Extract the [X, Y] coordinate from the center of the cell holding the provided text.  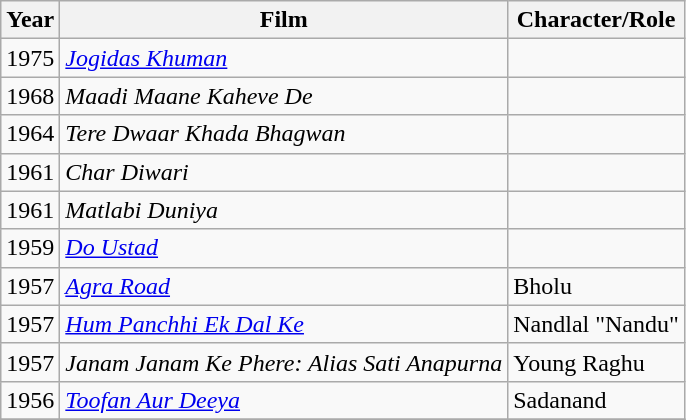
Do Ustad [284, 248]
Young Raghu [596, 362]
Character/Role [596, 20]
Jogidas Khuman [284, 58]
Matlabi Duniya [284, 210]
1975 [30, 58]
Film [284, 20]
1956 [30, 400]
Hum Panchhi Ek Dal Ke [284, 324]
Agra Road [284, 286]
Bholu [596, 286]
Toofan Aur Deeya [284, 400]
Char Diwari [284, 172]
Year [30, 20]
Janam Janam Ke Phere: Alias Sati Anapurna [284, 362]
Maadi Maane Kaheve De [284, 96]
Tere Dwaar Khada Bhagwan [284, 134]
1964 [30, 134]
1959 [30, 248]
Nandlal "Nandu" [596, 324]
Sadanand [596, 400]
1968 [30, 96]
